Detect which cell encompasses the target text, then output its [X, Y] center coordinate. 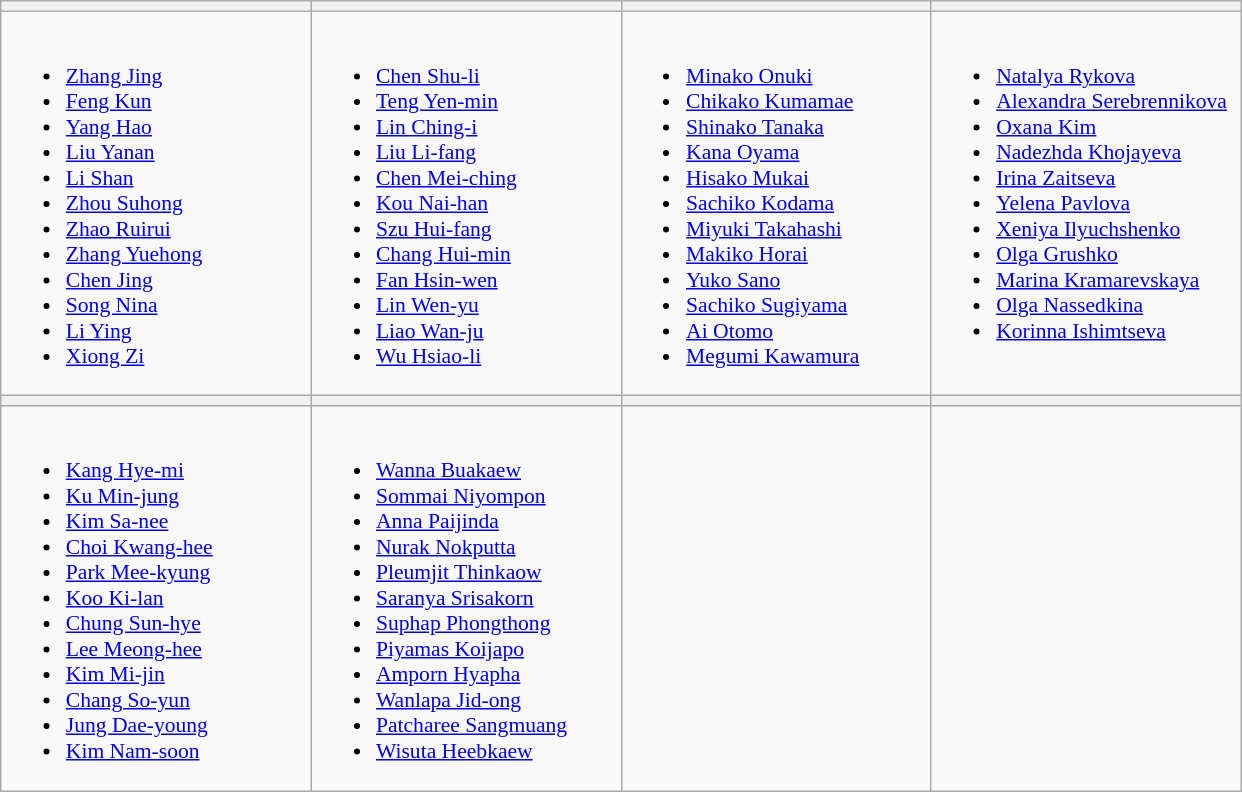
Kang Hye-miKu Min-jungKim Sa-neeChoi Kwang-heePark Mee-kyungKoo Ki-lanChung Sun-hyeLee Meong-heeKim Mi-jinChang So-yunJung Dae-youngKim Nam-soon [156, 598]
Chen Shu-liTeng Yen-minLin Ching-iLiu Li-fangChen Mei-chingKou Nai-hanSzu Hui-fangChang Hui-minFan Hsin-wenLin Wen-yuLiao Wan-juWu Hsiao-li [466, 204]
Zhang JingFeng KunYang HaoLiu YananLi ShanZhou SuhongZhao RuiruiZhang YuehongChen JingSong NinaLi YingXiong Zi [156, 204]
